Return [X, Y] of the center of cell containing provided text 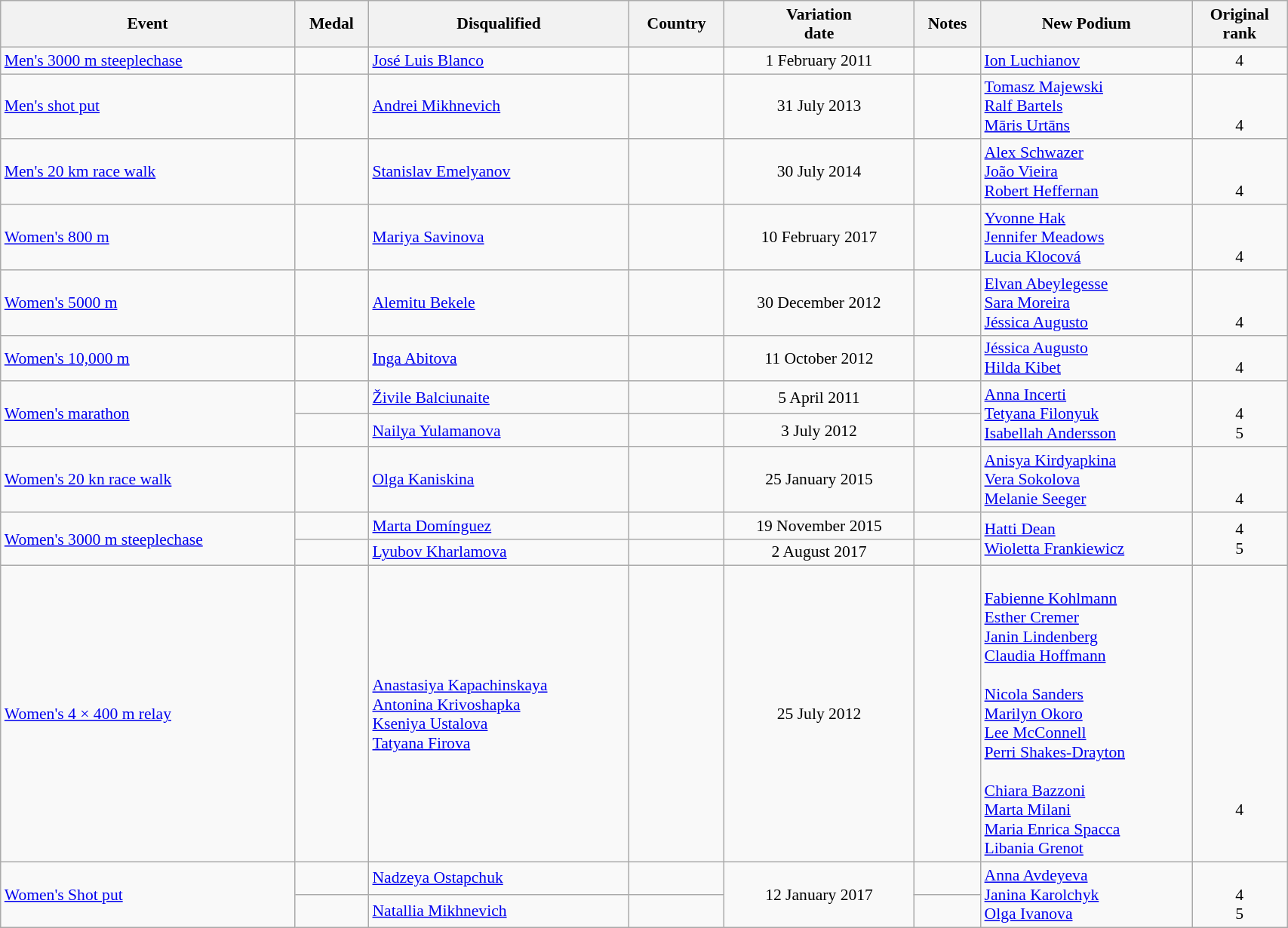
2 August 2017 [819, 552]
Nadzeya Ostapchuk [498, 878]
Men's 3000 m steeplechase [148, 60]
Men's shot put [148, 107]
5 April 2011 [819, 398]
Women's 5000 m [148, 303]
Nailya Yulamanova [498, 430]
Disqualified [498, 24]
Lyubov Kharlamova [498, 552]
Natallia Mikhnevich [498, 911]
José Luis Blanco [498, 60]
Women's marathon [148, 415]
25 January 2015 [819, 480]
Women's 3000 m steeplechase [148, 539]
Ion Luchianov [1087, 60]
Stanislav Emelyanov [498, 172]
Anisya Kirdyapkina Vera Sokolova Melanie Seeger [1087, 480]
19 November 2015 [819, 526]
Women's 4 × 400 m relay [148, 714]
Variation date [819, 24]
Mariya Savinova [498, 237]
Women's 20 kn race walk [148, 480]
Marta Domínguez [498, 526]
Medal [331, 24]
Jéssica Augusto Hilda Kibet [1087, 358]
Country [677, 24]
Anna Avdeyeva Janina Karolchyk Olga Ivanova [1087, 895]
3 July 2012 [819, 430]
Event [148, 24]
Women's Shot put [148, 895]
Women's 10,000 m [148, 358]
Anastasiya KapachinskayaAntonina KrivoshapkaKseniya UstalovaTatyana Firova [498, 714]
Alex Schwazer João Vieira Robert Heffernan [1087, 172]
Hatti Dean Wioletta Frankiewicz [1087, 539]
New Podium [1087, 24]
Tomasz Majewski Ralf Bartels Māris Urtāns [1087, 107]
12 January 2017 [819, 895]
Notes [948, 24]
Alemitu Bekele [498, 303]
Anna Incerti Tetyana Filonyuk Isabellah Andersson [1087, 415]
Men's 20 km race walk [148, 172]
Elvan Abeylegesse Sara Moreira Jéssica Augusto [1087, 303]
11 October 2012 [819, 358]
Inga Abitova [498, 358]
30 July 2014 [819, 172]
Živile Balciunaite [498, 398]
Originalrank [1240, 24]
1 February 2011 [819, 60]
31 July 2013 [819, 107]
Yvonne Hak Jennifer Meadows Lucia Klocová [1087, 237]
25 July 2012 [819, 714]
10 February 2017 [819, 237]
30 December 2012 [819, 303]
Andrei Mikhnevich [498, 107]
Women's 800 m [148, 237]
Olga Kaniskina [498, 480]
